Capture the cell that displays the provided text and extract its [X, Y] central coordinate. 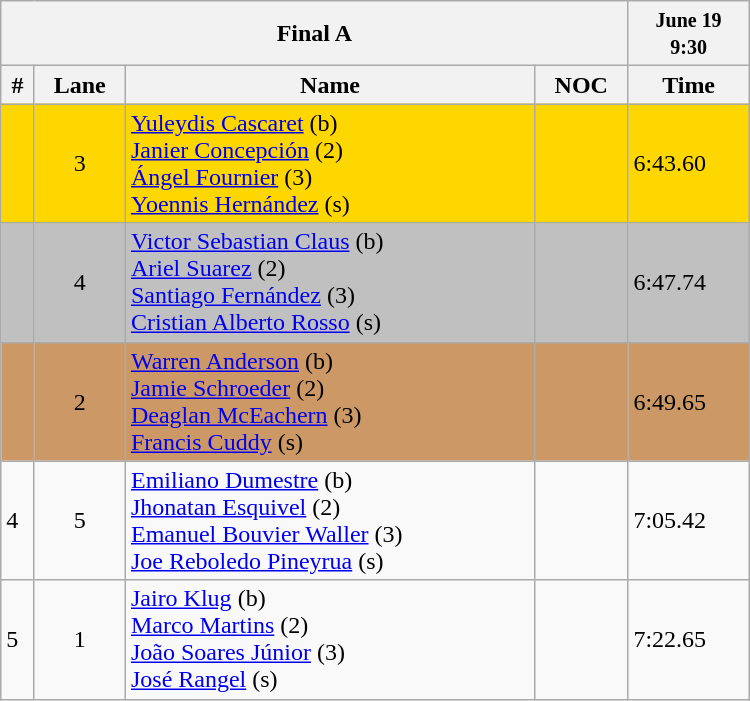
NOC [582, 85]
6:43.60 [688, 164]
# [18, 85]
3 [80, 164]
Jairo Klug (b)Marco Martins (2)João Soares Júnior (3)José Rangel (s) [330, 640]
Warren Anderson (b)Jamie Schroeder (2)Deaglan McEachern (3)Francis Cuddy (s) [330, 402]
Victor Sebastian Claus (b)Ariel Suarez (2)Santiago Fernández (3)Cristian Alberto Rosso (s) [330, 282]
Time [688, 85]
6:49.65 [688, 402]
June 199:30 [688, 34]
7:05.42 [688, 520]
Name [330, 85]
2 [80, 402]
Emiliano Dumestre (b)Jhonatan Esquivel (2)Emanuel Bouvier Waller (3)Joe Reboledo Pineyrua (s) [330, 520]
Lane [80, 85]
Final A [314, 34]
7:22.65 [688, 640]
Yuleydis Cascaret (b)Janier Concepción (2)Ángel Fournier (3)Yoennis Hernández (s) [330, 164]
6:47.74 [688, 282]
1 [80, 640]
